Pinpoint the cell where the given text exists, returning its [X, Y] midpoint coordinate. 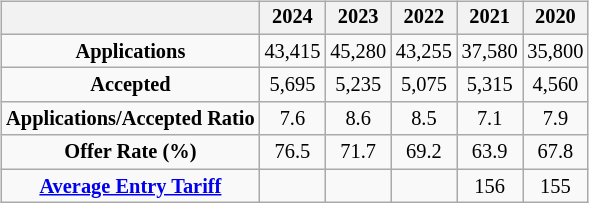
2022 [424, 18]
Offer Rate (%) [130, 152]
8.5 [424, 119]
76.5 [293, 152]
Average Entry Tariff [130, 186]
7.1 [490, 119]
35,800 [556, 51]
2020 [556, 18]
2021 [490, 18]
2023 [358, 18]
4,560 [556, 85]
63.9 [490, 152]
Applications/Accepted Ratio [130, 119]
71.7 [358, 152]
43,415 [293, 51]
45,280 [358, 51]
7.6 [293, 119]
69.2 [424, 152]
67.8 [556, 152]
Accepted [130, 85]
5,695 [293, 85]
156 [490, 186]
155 [556, 186]
37,580 [490, 51]
5,235 [358, 85]
8.6 [358, 119]
5,315 [490, 85]
7.9 [556, 119]
5,075 [424, 85]
43,255 [424, 51]
Applications [130, 51]
2024 [293, 18]
